Scan for the cell matching the given text and deliver its (X, Y) coordinate at center. 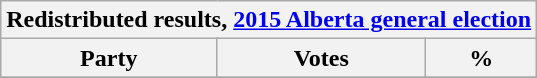
Party (109, 58)
Redistributed results, 2015 Alberta general election (269, 20)
Votes (322, 58)
% (482, 58)
